From the cell containing the given text, extract its center point as (X, Y) coordinate. 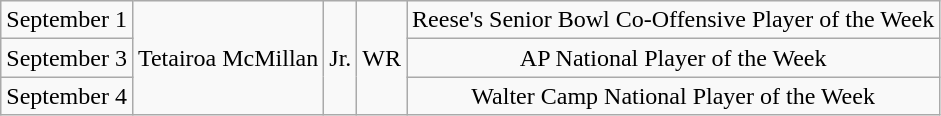
AP National Player of the Week (674, 58)
September 4 (67, 96)
WR (382, 58)
September 3 (67, 58)
Walter Camp National Player of the Week (674, 96)
September 1 (67, 20)
Jr. (340, 58)
Tetairoa McMillan (228, 58)
Reese's Senior Bowl Co-Offensive Player of the Week (674, 20)
